Find where the given text appears and provide that cell's center as [X, Y] coordinate. 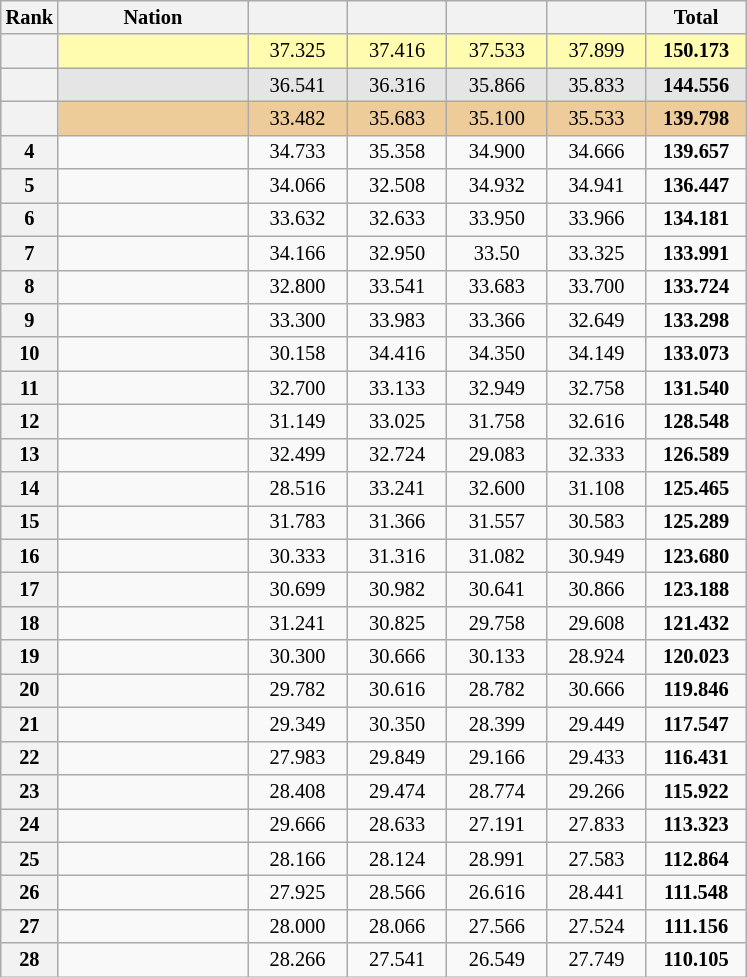
34.900 [497, 152]
27.925 [298, 892]
28.124 [397, 859]
25 [30, 859]
31.149 [298, 421]
15 [30, 522]
131.540 [696, 388]
31.783 [298, 522]
29.474 [397, 791]
27.524 [597, 926]
32.333 [597, 455]
29.083 [497, 455]
34.166 [298, 253]
27 [30, 926]
37.533 [497, 51]
30.333 [298, 556]
115.922 [696, 791]
34.149 [597, 354]
33.025 [397, 421]
34.666 [597, 152]
24 [30, 825]
133.991 [696, 253]
30.350 [397, 724]
33.966 [597, 219]
30.982 [397, 589]
113.323 [696, 825]
33.983 [397, 320]
29.266 [597, 791]
30.949 [597, 556]
144.556 [696, 85]
33.541 [397, 287]
37.416 [397, 51]
33.241 [397, 489]
32.600 [497, 489]
30.616 [397, 690]
33.683 [497, 287]
30.158 [298, 354]
28.266 [298, 960]
28.774 [497, 791]
35.100 [497, 118]
126.589 [696, 455]
32.949 [497, 388]
31.557 [497, 522]
12 [30, 421]
32.758 [597, 388]
20 [30, 690]
28.566 [397, 892]
28.166 [298, 859]
29.349 [298, 724]
28.633 [397, 825]
18 [30, 623]
121.432 [696, 623]
139.657 [696, 152]
28.991 [497, 859]
26.616 [497, 892]
32.616 [597, 421]
33.133 [397, 388]
27.749 [597, 960]
28.408 [298, 791]
27.833 [597, 825]
28.441 [597, 892]
136.447 [696, 186]
125.289 [696, 522]
6 [30, 219]
32.499 [298, 455]
7 [30, 253]
27.191 [497, 825]
35.833 [597, 85]
5 [30, 186]
30.641 [497, 589]
32.800 [298, 287]
112.864 [696, 859]
30.300 [298, 657]
29.666 [298, 825]
134.181 [696, 219]
35.358 [397, 152]
128.548 [696, 421]
33.700 [597, 287]
33.950 [497, 219]
28.782 [497, 690]
Total [696, 17]
31.366 [397, 522]
29.608 [597, 623]
23 [30, 791]
11 [30, 388]
28.516 [298, 489]
26.549 [497, 960]
22 [30, 758]
111.156 [696, 926]
27.566 [497, 926]
10 [30, 354]
29.849 [397, 758]
32.700 [298, 388]
31.316 [397, 556]
4 [30, 152]
31.241 [298, 623]
32.724 [397, 455]
30.583 [597, 522]
34.733 [298, 152]
139.798 [696, 118]
Nation [153, 17]
37.899 [597, 51]
33.50 [497, 253]
33.632 [298, 219]
34.416 [397, 354]
133.073 [696, 354]
29.433 [597, 758]
32.633 [397, 219]
31.082 [497, 556]
31.108 [597, 489]
119.846 [696, 690]
125.465 [696, 489]
33.482 [298, 118]
123.188 [696, 589]
21 [30, 724]
19 [30, 657]
28.399 [497, 724]
35.866 [497, 85]
29.758 [497, 623]
27.983 [298, 758]
150.173 [696, 51]
110.105 [696, 960]
28.000 [298, 926]
30.133 [497, 657]
32.508 [397, 186]
32.950 [397, 253]
8 [30, 287]
28 [30, 960]
30.699 [298, 589]
14 [30, 489]
123.680 [696, 556]
26 [30, 892]
29.782 [298, 690]
37.325 [298, 51]
30.825 [397, 623]
35.533 [597, 118]
29.449 [597, 724]
34.941 [597, 186]
117.547 [696, 724]
31.758 [497, 421]
27.541 [397, 960]
34.350 [497, 354]
27.583 [597, 859]
133.298 [696, 320]
16 [30, 556]
28.924 [597, 657]
29.166 [497, 758]
Rank [30, 17]
34.932 [497, 186]
33.325 [597, 253]
33.300 [298, 320]
33.366 [497, 320]
133.724 [696, 287]
34.066 [298, 186]
17 [30, 589]
111.548 [696, 892]
9 [30, 320]
35.683 [397, 118]
32.649 [597, 320]
30.866 [597, 589]
120.023 [696, 657]
36.541 [298, 85]
36.316 [397, 85]
28.066 [397, 926]
13 [30, 455]
116.431 [696, 758]
